Capture the cell that displays the provided text and extract its (x, y) central coordinate. 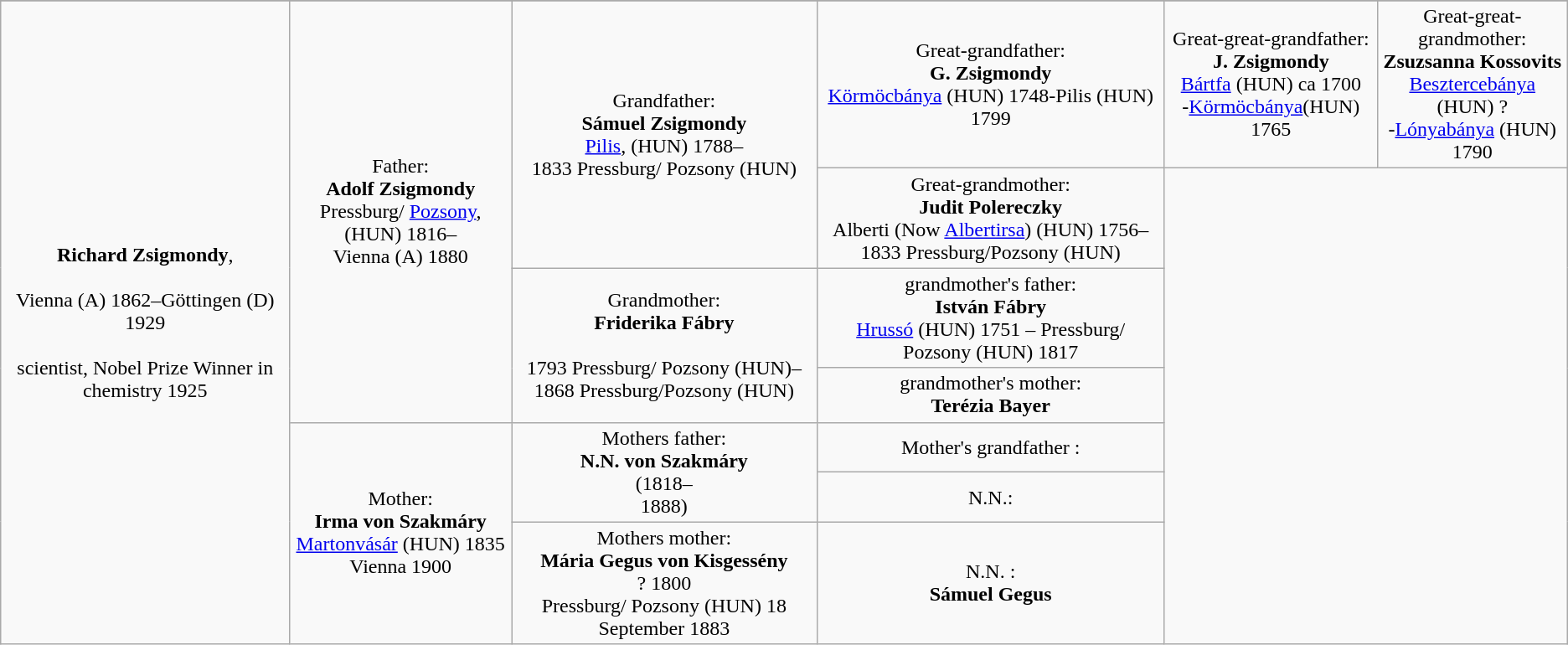
N.N.: (990, 498)
Richard Zsigmondy, Vienna (A) 1862–Göttingen (D) 1929 scientist, Nobel Prize Winner in chemistry 1925 (146, 322)
N.N. :Sámuel Gegus (990, 583)
Great-great-grandfather:J. Zsigmondy Bártfa (HUN) ca 1700-Körmöcbánya(HUN) 1765 (1271, 85)
Father:Adolf ZsigmondyPressburg/ Pozsony, (HUN) 1816– Vienna (A) 1880 (400, 211)
grandmother's mother:Terézia Bayer (990, 395)
Grandfather:Sámuel ZsigmondyPilis, (HUN) 1788–1833 Pressburg/ Pozsony (HUN) (664, 134)
Great-great-grandmother:Zsuzsanna KossovitsBesztercebánya (HUN) ? -Lónyabánya (HUN) 1790 (1473, 85)
Mother:Irma von SzakmáryMartonvásár (HUN) 1835Vienna 1900 (400, 533)
Grandmother:Friderika Fábry1793 Pressburg/ Pozsony (HUN)–1868 Pressburg/Pozsony (HUN) (664, 345)
Mothers mother:Mária Gegus von Kisgessény ? 1800 Pressburg/ Pozsony (HUN) 18 September 1883 (664, 583)
Mother's grandfather : (990, 447)
grandmother's father:István Fábry Hrussó (HUN) 1751 – Pressburg/ Pozsony (HUN) 1817 (990, 318)
Mothers father:N.N. von Szakmáry(1818–1888) (664, 472)
Great-grandmother:Judit Polereczky Alberti (Now Albertirsa) (HUN) 1756–1833 Pressburg/Pozsony (HUN) (990, 218)
Great-grandfather:G. Zsigmondy Körmöcbánya (HUN) 1748-Pilis (HUN) 1799 (990, 85)
